Output the [X, Y] coordinate of the center of the cell containing the given text.  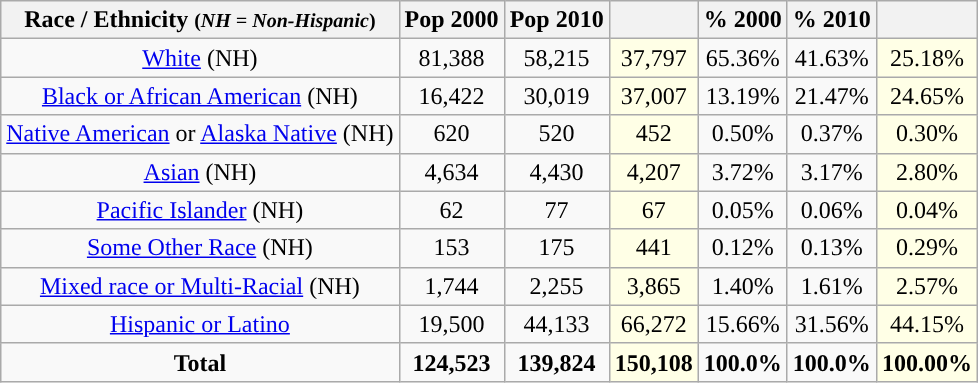
0.04% [926, 210]
13.19% [742, 96]
White (NH) [200, 58]
Pacific Islander (NH) [200, 210]
67 [654, 210]
% 2000 [742, 20]
139,824 [556, 362]
21.47% [832, 96]
520 [556, 134]
2,255 [556, 286]
66,272 [654, 324]
Some Other Race (NH) [200, 248]
150,108 [654, 362]
3,865 [654, 286]
% 2010 [832, 20]
24.65% [926, 96]
2.80% [926, 172]
0.13% [832, 248]
37,797 [654, 58]
25.18% [926, 58]
0.37% [832, 134]
44,133 [556, 324]
58,215 [556, 58]
452 [654, 134]
1,744 [452, 286]
37,007 [654, 96]
Mixed race or Multi-Racial (NH) [200, 286]
Pop 2000 [452, 20]
1.40% [742, 286]
0.05% [742, 210]
124,523 [452, 362]
620 [452, 134]
81,388 [452, 58]
77 [556, 210]
4,634 [452, 172]
65.36% [742, 58]
15.66% [742, 324]
100.00% [926, 362]
0.50% [742, 134]
4,207 [654, 172]
0.30% [926, 134]
3.72% [742, 172]
31.56% [832, 324]
16,422 [452, 96]
Asian (NH) [200, 172]
0.06% [832, 210]
Native American or Alaska Native (NH) [200, 134]
0.29% [926, 248]
441 [654, 248]
Pop 2010 [556, 20]
Total [200, 362]
19,500 [452, 324]
44.15% [926, 324]
Black or African American (NH) [200, 96]
4,430 [556, 172]
153 [452, 248]
3.17% [832, 172]
Race / Ethnicity (NH = Non-Hispanic) [200, 20]
Hispanic or Latino [200, 324]
0.12% [742, 248]
2.57% [926, 286]
175 [556, 248]
41.63% [832, 58]
62 [452, 210]
1.61% [832, 286]
30,019 [556, 96]
